Detect which cell encompasses the target text, then output its [x, y] center coordinate. 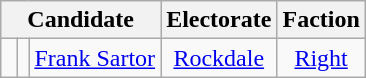
Electorate [219, 20]
Rockdale [219, 58]
Candidate [81, 20]
Faction [321, 20]
Frank Sartor [95, 58]
Right [321, 58]
